Return (x, y) of the center of cell containing provided text 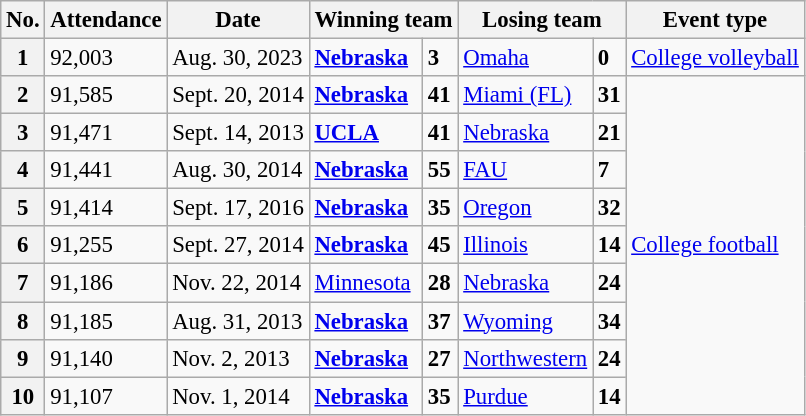
Nov. 2, 2013 (238, 358)
91,255 (106, 245)
Aug. 30, 2023 (238, 58)
Winning team (384, 20)
37 (440, 321)
Wyoming (526, 321)
91,441 (106, 170)
College volleyball (715, 58)
UCLA (366, 133)
2 (23, 95)
Losing team (542, 20)
32 (608, 208)
91,107 (106, 396)
91,186 (106, 283)
34 (608, 321)
8 (23, 321)
Miami (FL) (526, 95)
10 (23, 396)
21 (608, 133)
91,140 (106, 358)
Sept. 17, 2016 (238, 208)
Aug. 30, 2014 (238, 170)
College football (715, 245)
9 (23, 358)
Sept. 20, 2014 (238, 95)
No. (23, 20)
Purdue (526, 396)
45 (440, 245)
91,185 (106, 321)
Minnesota (366, 283)
Nov. 22, 2014 (238, 283)
91,471 (106, 133)
28 (440, 283)
91,585 (106, 95)
Oregon (526, 208)
FAU (526, 170)
27 (440, 358)
91,414 (106, 208)
4 (23, 170)
55 (440, 170)
92,003 (106, 58)
Nov. 1, 2014 (238, 396)
5 (23, 208)
1 (23, 58)
Event type (715, 20)
0 (608, 58)
6 (23, 245)
Aug. 31, 2013 (238, 321)
31 (608, 95)
Illinois (526, 245)
Attendance (106, 20)
Date (238, 20)
Sept. 14, 2013 (238, 133)
Northwestern (526, 358)
Sept. 27, 2014 (238, 245)
Omaha (526, 58)
